Provide the [x, y] coordinate of the cell's center where the given text is located.  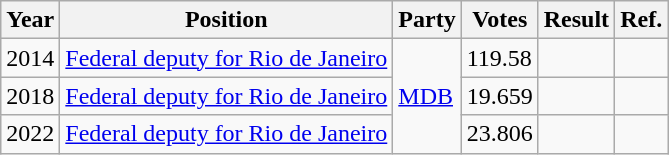
Ref. [642, 20]
Position [226, 20]
MDB [427, 96]
Result [576, 20]
2014 [30, 58]
2018 [30, 96]
Party [427, 20]
2022 [30, 134]
Year [30, 20]
19.659 [500, 96]
23.806 [500, 134]
Votes [500, 20]
119.58 [500, 58]
